Determine the (X, Y) coordinate at the center of the cell enclosing the given text.  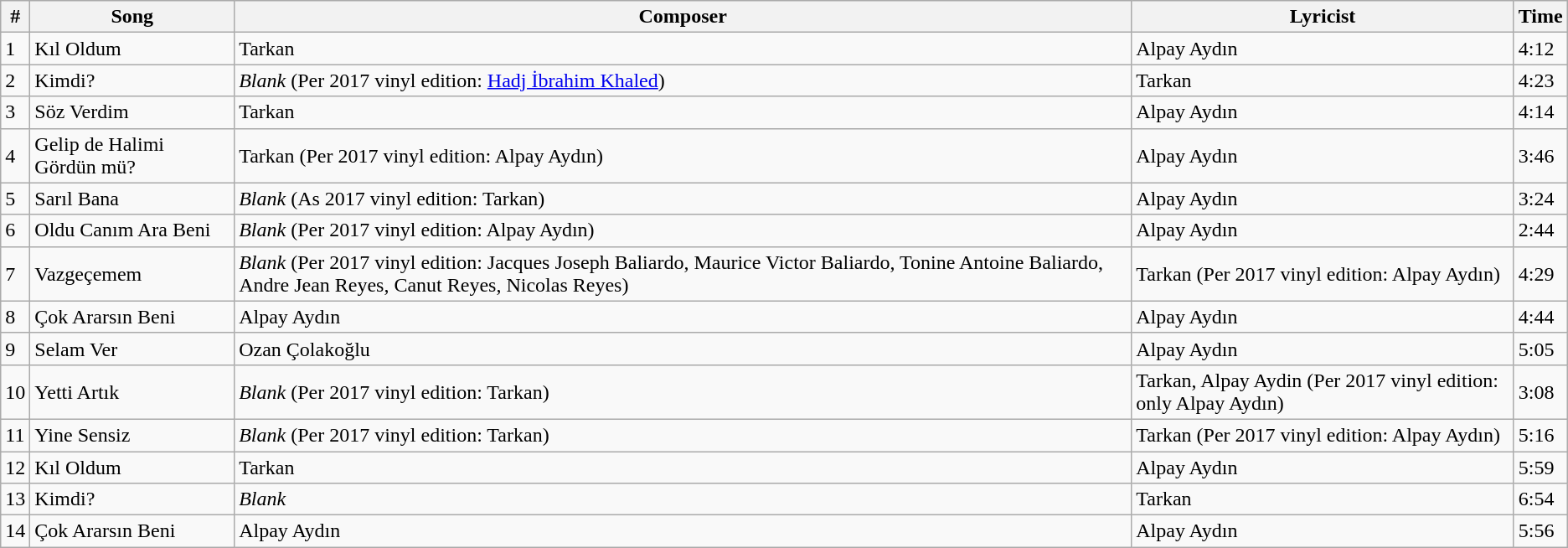
2 (15, 80)
9 (15, 349)
5 (15, 199)
6 (15, 230)
Ozan Çolakoğlu (683, 349)
Blank (683, 499)
Yine Sensiz (132, 435)
Vazgeçemem (132, 273)
Selam Ver (132, 349)
Blank (Per 2017 vinyl edition: Alpay Aydın) (683, 230)
5:16 (1540, 435)
8 (15, 317)
4 (15, 156)
Oldu Canım Ara Beni (132, 230)
11 (15, 435)
3 (15, 112)
2:44 (1540, 230)
Söz Verdim (132, 112)
5:56 (1540, 531)
7 (15, 273)
3:46 (1540, 156)
Sarıl Bana (132, 199)
Blank (Per 2017 vinyl edition: Hadj İbrahim Khaled) (683, 80)
Gelip de Halimi Gördün mü? (132, 156)
1 (15, 49)
4:12 (1540, 49)
12 (15, 467)
13 (15, 499)
5:05 (1540, 349)
5:59 (1540, 467)
Yetti Artık (132, 392)
4:23 (1540, 80)
6:54 (1540, 499)
Lyricist (1323, 17)
3:08 (1540, 392)
10 (15, 392)
3:24 (1540, 199)
4:29 (1540, 273)
4:44 (1540, 317)
Song (132, 17)
14 (15, 531)
# (15, 17)
Blank (As 2017 vinyl edition: Tarkan) (683, 199)
Tarkan, Alpay Aydin (Per 2017 vinyl edition: only Alpay Aydın) (1323, 392)
4:14 (1540, 112)
Composer (683, 17)
Time (1540, 17)
